Return the (X, Y) coordinate for the center point of the cell that contains the specified text.  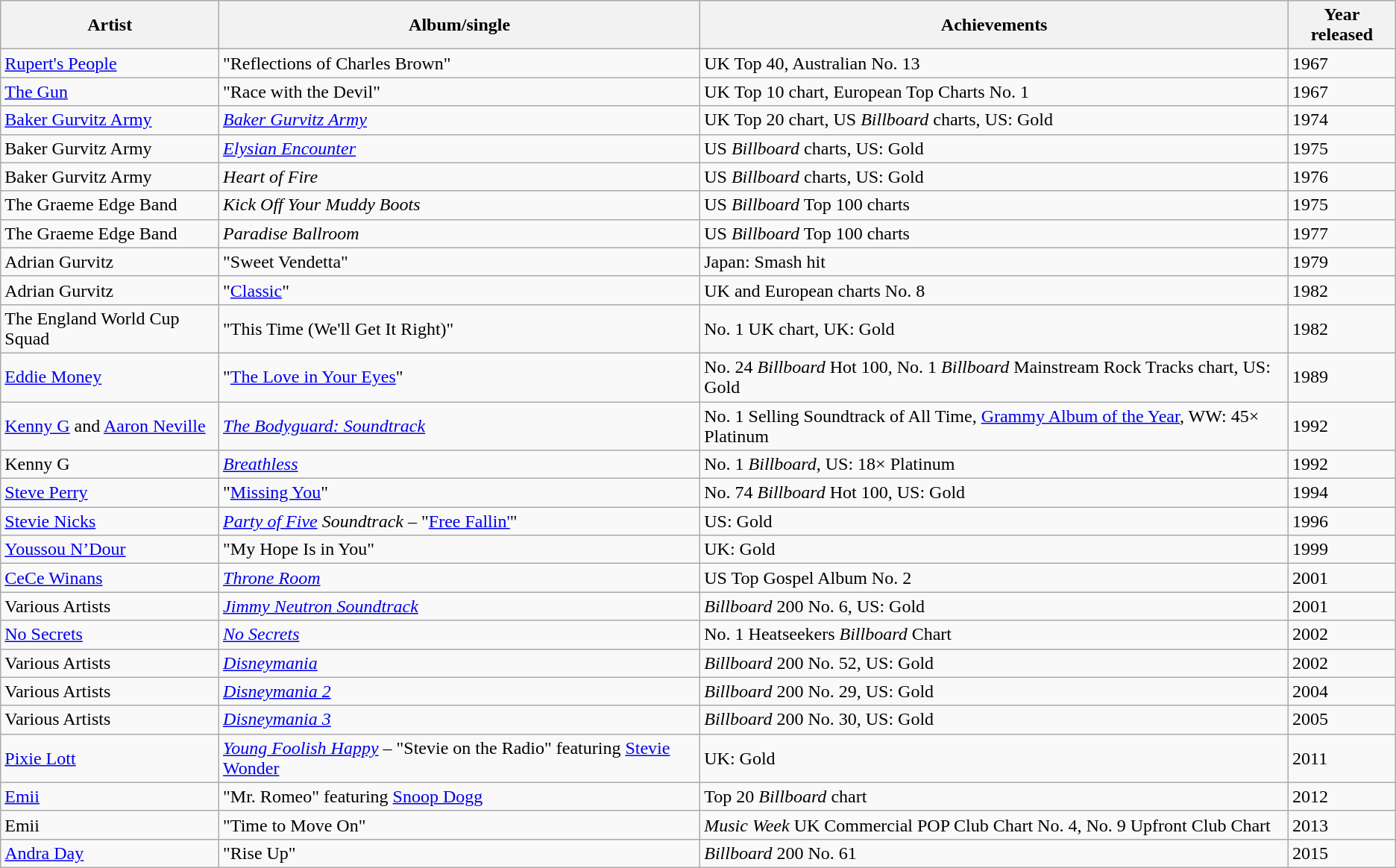
"Classic" (459, 290)
2015 (1342, 853)
Kenny G (110, 465)
"Missing You" (459, 493)
US Top Gospel Album No. 2 (995, 578)
"Rise Up" (459, 853)
1999 (1342, 550)
The Bodyguard: Soundtrack (459, 425)
"This Time (We'll Get It Right)" (459, 328)
Eddie Money (110, 377)
2013 (1342, 825)
Billboard 200 No. 52, US: Gold (995, 663)
"Reflections of Charles Brown" (459, 63)
UK Top 20 chart, US Billboard charts, US: Gold (995, 120)
"Time to Move On" (459, 825)
UK and European charts No. 8 (995, 290)
Disneymania (459, 663)
2012 (1342, 796)
The England World Cup Squad (110, 328)
No. 1 Heatseekers Billboard Chart (995, 635)
2005 (1342, 720)
Billboard 200 No. 30, US: Gold (995, 720)
Kick Off Your Muddy Boots (459, 205)
1979 (1342, 262)
2004 (1342, 691)
Young Foolish Happy – "Stevie on the Radio" featuring Stevie Wonder (459, 758)
Disneymania 3 (459, 720)
Achievements (995, 25)
1976 (1342, 177)
Billboard 200 No. 29, US: Gold (995, 691)
No. 24 Billboard Hot 100, No. 1 Billboard Mainstream Rock Tracks chart, US: Gold (995, 377)
Heart of Fire (459, 177)
Elysian Encounter (459, 148)
Throne Room (459, 578)
No. 1 UK chart, UK: Gold (995, 328)
"Sweet Vendetta" (459, 262)
Party of Five Soundtrack – "Free Fallin'" (459, 521)
Rupert's People (110, 63)
No. 1 Billboard, US: 18× Platinum (995, 465)
Breathless (459, 465)
"Mr. Romeo" featuring Snoop Dogg (459, 796)
1989 (1342, 377)
1974 (1342, 120)
CeCe Winans (110, 578)
Paradise Ballroom (459, 233)
Kenny G and Aaron Neville (110, 425)
Top 20 Billboard chart (995, 796)
1996 (1342, 521)
No. 74 Billboard Hot 100, US: Gold (995, 493)
"My Hope Is in You" (459, 550)
Disneymania 2 (459, 691)
Andra Day (110, 853)
Steve Perry (110, 493)
Billboard 200 No. 61 (995, 853)
Pixie Lott (110, 758)
1994 (1342, 493)
Artist (110, 25)
Youssou N’Dour (110, 550)
2011 (1342, 758)
The Gun (110, 92)
Album/single (459, 25)
1977 (1342, 233)
UK Top 10 chart, European Top Charts No. 1 (995, 92)
"The Love in Your Eyes" (459, 377)
Music Week UK Commercial POP Club Chart No. 4, No. 9 Upfront Club Chart (995, 825)
US: Gold (995, 521)
UK Top 40, Australian No. 13 (995, 63)
"Race with the Devil" (459, 92)
Jimmy Neutron Soundtrack (459, 606)
Stevie Nicks (110, 521)
Year released (1342, 25)
No. 1 Selling Soundtrack of All Time, Grammy Album of the Year, WW: 45× Platinum (995, 425)
Billboard 200 No. 6, US: Gold (995, 606)
Japan: Smash hit (995, 262)
